For the text-containing cell, return its midpoint in [x, y] coordinate format. 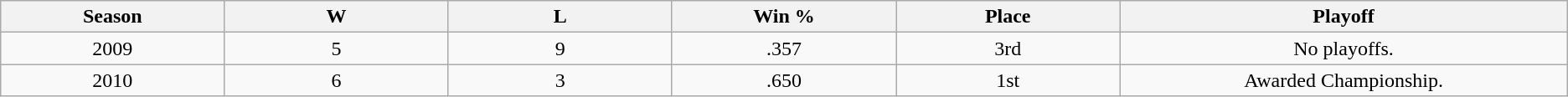
No playoffs. [1344, 48]
3 [560, 80]
Season [112, 17]
9 [560, 48]
.357 [784, 48]
3rd [1008, 48]
1st [1008, 80]
Awarded Championship. [1344, 80]
2010 [112, 80]
Win % [784, 17]
6 [337, 80]
.650 [784, 80]
Place [1008, 17]
W [337, 17]
L [560, 17]
2009 [112, 48]
5 [337, 48]
Playoff [1344, 17]
